Locate the cell with the specified text and output its [X, Y] center coordinate. 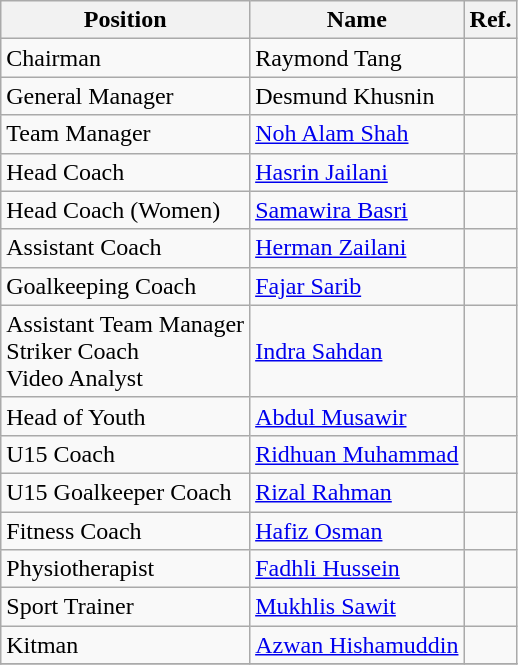
Position [126, 20]
Team Manager [126, 134]
Samawira Basri [357, 210]
Name [357, 20]
Ridhuan Muhammad [357, 454]
Noh Alam Shah [357, 134]
Raymond Tang [357, 58]
Kitman [126, 645]
Assistant Coach [126, 248]
Indra Sahdan [357, 351]
U15 Coach [126, 454]
U15 Goalkeeper Coach [126, 492]
Goalkeeping Coach [126, 286]
Head Coach (Women) [126, 210]
Fadhli Hussein [357, 569]
Head Coach [126, 172]
Ref. [490, 20]
Assistant Team Manager Striker Coach Video Analyst [126, 351]
Sport Trainer [126, 607]
Azwan Hishamuddin [357, 645]
Hafiz Osman [357, 531]
Chairman [126, 58]
Fitness Coach [126, 531]
Herman Zailani [357, 248]
Rizal Rahman [357, 492]
Head of Youth [126, 416]
Fajar Sarib [357, 286]
Hasrin Jailani [357, 172]
Physiotherapist [126, 569]
General Manager [126, 96]
Mukhlis Sawit [357, 607]
Abdul Musawir [357, 416]
Desmund Khusnin [357, 96]
